Extract the [X, Y] coordinate from the center of the cell holding the provided text.  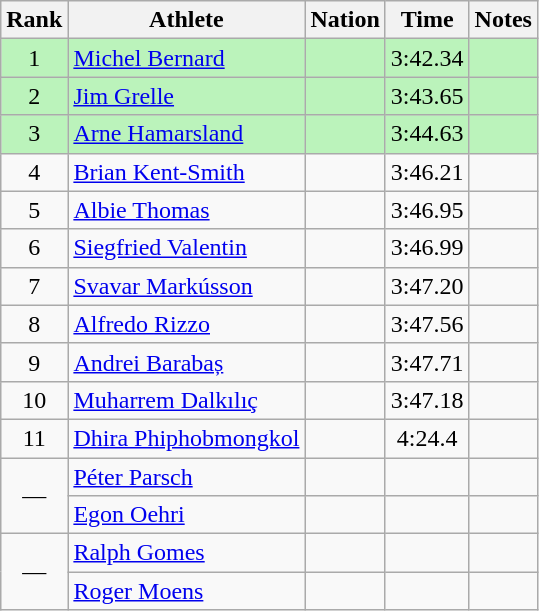
Alfredo Rizzo [186, 324]
3:47.56 [427, 324]
3:47.71 [427, 362]
4:24.4 [427, 438]
Nation [345, 20]
3:43.65 [427, 96]
3:42.34 [427, 58]
Albie Thomas [186, 210]
3:44.63 [427, 134]
Time [427, 20]
Athlete [186, 20]
Muharrem Dalkılıç [186, 400]
Dhira Phiphobmongkol [186, 438]
3:46.95 [427, 210]
11 [34, 438]
Egon Oehri [186, 515]
Notes [503, 20]
9 [34, 362]
Jim Grelle [186, 96]
Brian Kent-Smith [186, 172]
Siegfried Valentin [186, 248]
8 [34, 324]
Roger Moens [186, 591]
2 [34, 96]
Svavar Markússon [186, 286]
3:46.21 [427, 172]
3:47.18 [427, 400]
7 [34, 286]
Michel Bernard [186, 58]
Arne Hamarsland [186, 134]
10 [34, 400]
4 [34, 172]
Péter Parsch [186, 477]
1 [34, 58]
5 [34, 210]
Ralph Gomes [186, 553]
Andrei Barabaș [186, 362]
6 [34, 248]
3:47.20 [427, 286]
3 [34, 134]
Rank [34, 20]
3:46.99 [427, 248]
